Find where the given text appears and provide that cell's center as [x, y] coordinate. 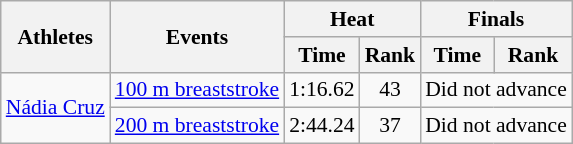
2:44.24 [322, 126]
Finals [496, 19]
100 m breaststroke [197, 90]
43 [390, 90]
1:16.62 [322, 90]
Nádia Cruz [56, 108]
37 [390, 126]
200 m breaststroke [197, 126]
Athletes [56, 36]
Heat [352, 19]
Events [197, 36]
